Search for the cell housing the specified text and yield its [X, Y] center coordinate. 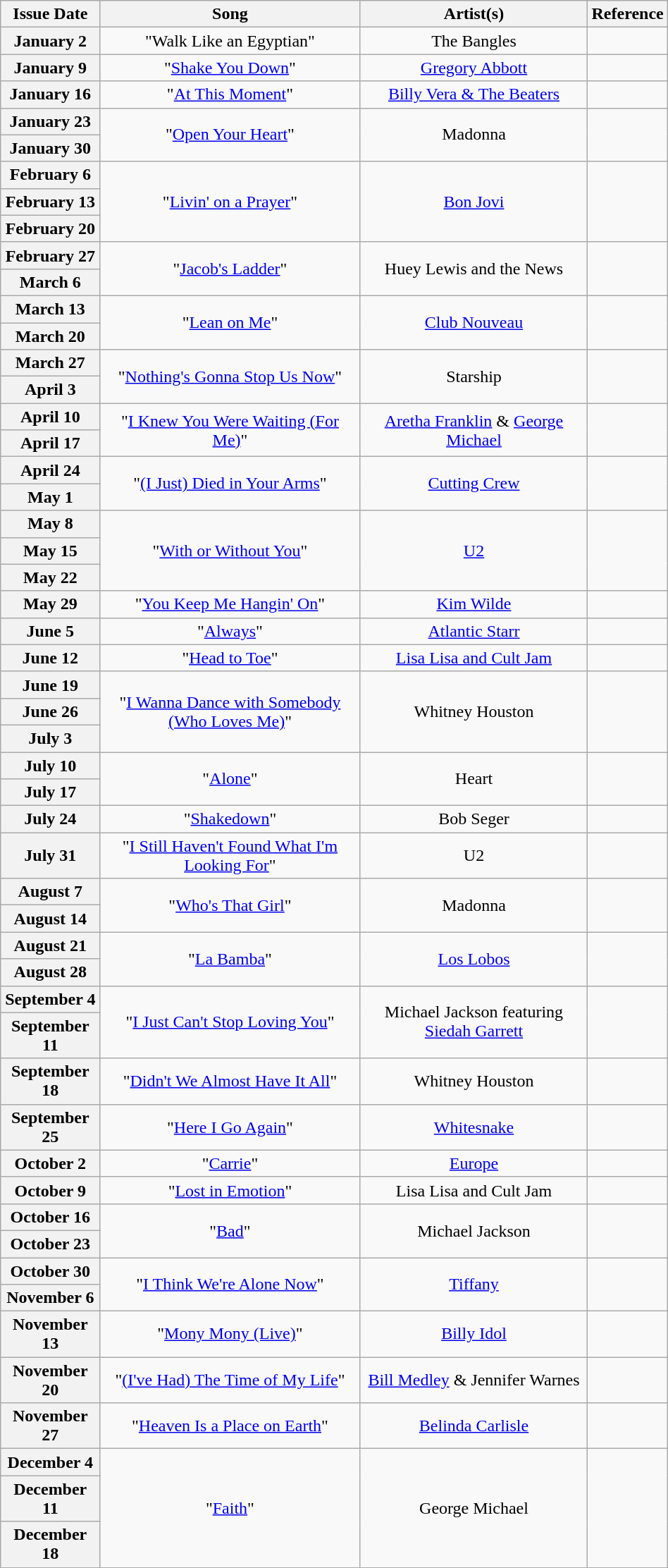
April 3 [51, 390]
April 10 [51, 417]
"Heaven Is a Place on Earth" [230, 1426]
April 17 [51, 443]
Bill Medley & Jennifer Warnes [474, 1380]
Reference [627, 14]
March 6 [51, 282]
August 28 [51, 972]
"I Wanna Dance with Somebody (Who Loves Me)" [230, 711]
Starship [474, 376]
January 23 [51, 121]
"You Keep Me Hangin' On" [230, 604]
September 18 [51, 1082]
Cutting Crew [474, 484]
Bon Jovi [474, 202]
October 23 [51, 1244]
October 16 [51, 1217]
Michael Jackson [474, 1230]
Los Lobos [474, 959]
George Michael [474, 1508]
"Head to Toe" [230, 658]
Atlantic Starr [474, 631]
"Bad" [230, 1230]
"Alone" [230, 778]
"Always" [230, 631]
June 5 [51, 631]
July 31 [51, 856]
September 11 [51, 1035]
June 12 [51, 658]
Artist(s) [474, 14]
"Carrie" [230, 1163]
Whitesnake [474, 1127]
June 26 [51, 711]
Europe [474, 1163]
December 18 [51, 1544]
November 27 [51, 1426]
Michael Jackson featuring Siedah Garrett [474, 1022]
February 27 [51, 255]
July 24 [51, 819]
Belinda Carlisle [474, 1426]
August 21 [51, 945]
The Bangles [474, 41]
"Open Your Heart" [230, 135]
Huey Lewis and the News [474, 269]
July 17 [51, 792]
"Didn't We Almost Have It All" [230, 1082]
"La Bamba" [230, 959]
"Nothing's Gonna Stop Us Now" [230, 376]
"Who's That Girl" [230, 905]
March 13 [51, 309]
"Here I Go Again" [230, 1127]
October 2 [51, 1163]
January 16 [51, 94]
Club Nouveau [474, 322]
Issue Date [51, 14]
July 3 [51, 738]
"(I've Had) The Time of My Life" [230, 1380]
July 10 [51, 765]
November 6 [51, 1298]
August 14 [51, 919]
May 8 [51, 524]
November 13 [51, 1334]
February 13 [51, 202]
Heart [474, 778]
August 7 [51, 892]
"Shake You Down" [230, 68]
May 22 [51, 577]
May 1 [51, 497]
February 6 [51, 175]
"Walk Like an Egyptian" [230, 41]
"I Knew You Were Waiting (For Me)" [230, 430]
Billy Idol [474, 1334]
"Mony Mony (Live)" [230, 1334]
January 2 [51, 41]
"Livin' on a Prayer" [230, 202]
March 20 [51, 336]
January 9 [51, 68]
"I Still Haven't Found What I'm Looking For" [230, 856]
December 11 [51, 1499]
Bob Seger [474, 819]
February 20 [51, 228]
"(I Just) Died in Your Arms" [230, 484]
Billy Vera & The Beaters [474, 94]
January 30 [51, 148]
June 19 [51, 685]
March 27 [51, 363]
"Jacob's Ladder" [230, 269]
"Faith" [230, 1508]
"Lean on Me" [230, 322]
May 29 [51, 604]
Kim Wilde [474, 604]
May 15 [51, 551]
November 20 [51, 1380]
"I Just Can't Stop Loving You" [230, 1022]
Gregory Abbott [474, 68]
"I Think We're Alone Now" [230, 1285]
"Lost in Emotion" [230, 1190]
"With or Without You" [230, 551]
"Shakedown" [230, 819]
"At This Moment" [230, 94]
December 4 [51, 1462]
Tiffany [474, 1285]
October 30 [51, 1271]
Aretha Franklin & George Michael [474, 430]
April 24 [51, 470]
September 25 [51, 1127]
Song [230, 14]
September 4 [51, 999]
October 9 [51, 1190]
